Capture the cell that displays the provided text and extract its [x, y] central coordinate. 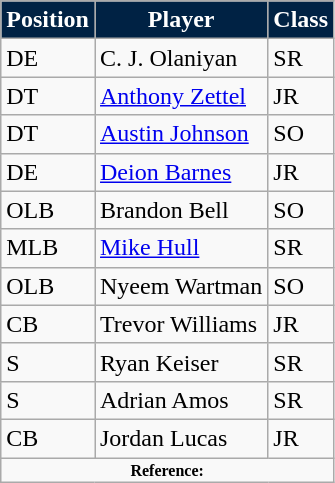
Adrian Amos [180, 400]
Jordan Lucas [180, 438]
Brandon Bell [180, 210]
Position [48, 20]
Anthony Zettel [180, 96]
MLB [48, 248]
Trevor Williams [180, 324]
C. J. Olaniyan [180, 58]
Austin Johnson [180, 134]
Reference: [168, 470]
Ryan Keiser [180, 362]
Nyeem Wartman [180, 286]
Deion Barnes [180, 172]
Mike Hull [180, 248]
Class [301, 20]
Player [180, 20]
